Locate the cell with the specified text and output its [x, y] center coordinate. 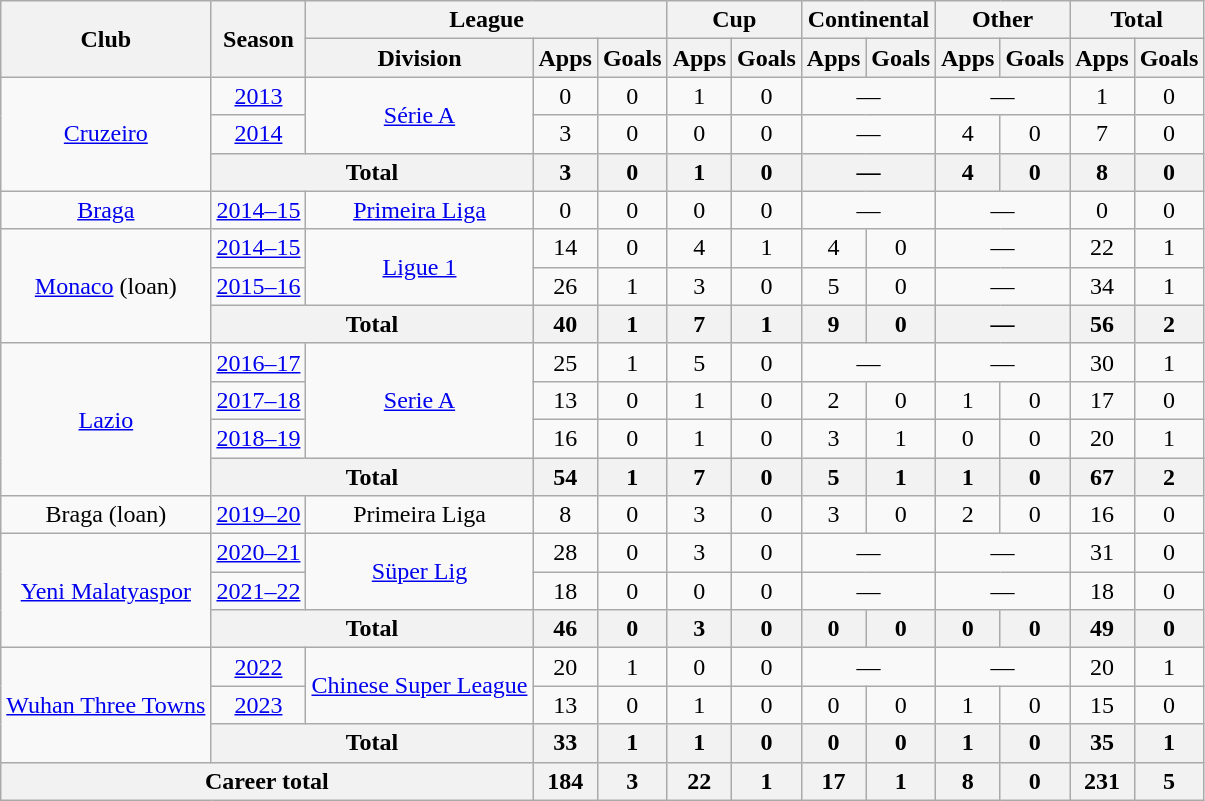
231 [1102, 781]
2019–20 [258, 515]
9 [833, 324]
2015–16 [258, 286]
Cruzeiro [106, 134]
Süper Lig [420, 572]
67 [1102, 477]
14 [565, 248]
Yeni Malatyaspor [106, 591]
35 [1102, 743]
Season [258, 39]
34 [1102, 286]
33 [565, 743]
Cup [734, 20]
2016–17 [258, 362]
54 [565, 477]
2023 [258, 705]
26 [565, 286]
Division [420, 58]
2018–19 [258, 438]
Serie A [420, 400]
184 [565, 781]
31 [1102, 553]
Monaco (loan) [106, 286]
Continental [868, 20]
Wuhan Three Towns [106, 705]
15 [1102, 705]
Braga [106, 210]
2021–22 [258, 591]
Career total [267, 781]
25 [565, 362]
2013 [258, 96]
40 [565, 324]
Club [106, 39]
2022 [258, 667]
2014 [258, 134]
49 [1102, 629]
2020–21 [258, 553]
Braga (loan) [106, 515]
30 [1102, 362]
Série A [420, 115]
League [486, 20]
Lazio [106, 419]
56 [1102, 324]
Other [1003, 20]
Chinese Super League [420, 686]
28 [565, 553]
2017–18 [258, 400]
Ligue 1 [420, 267]
46 [565, 629]
